Find where the given text appears and provide that cell's center as [x, y] coordinate. 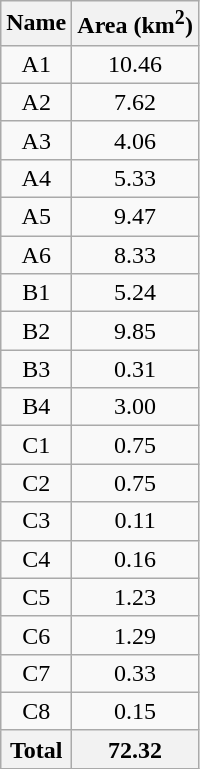
Name [36, 24]
C5 [36, 597]
B1 [36, 293]
4.06 [136, 140]
C1 [36, 445]
7.62 [136, 102]
0.16 [136, 559]
B3 [36, 369]
A6 [36, 255]
3.00 [136, 407]
0.33 [136, 673]
9.47 [136, 217]
B4 [36, 407]
C8 [36, 711]
A3 [36, 140]
1.29 [136, 635]
C2 [36, 483]
Total [36, 749]
5.33 [136, 178]
C4 [36, 559]
0.11 [136, 521]
1.23 [136, 597]
5.24 [136, 293]
A1 [36, 64]
10.46 [136, 64]
A4 [36, 178]
A5 [36, 217]
9.85 [136, 331]
B2 [36, 331]
0.31 [136, 369]
0.15 [136, 711]
8.33 [136, 255]
C3 [36, 521]
A2 [36, 102]
C6 [36, 635]
72.32 [136, 749]
C7 [36, 673]
Area (km2) [136, 24]
